Return [X, Y] of the center of cell containing provided text 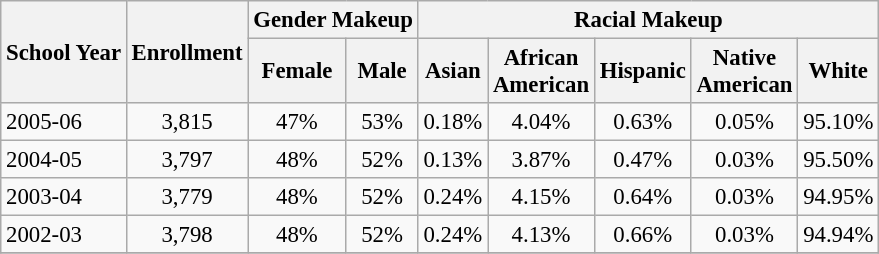
94.95% [838, 197]
2002-03 [64, 235]
0.63% [642, 122]
4.13% [542, 235]
African American [542, 72]
47% [297, 122]
0.64% [642, 197]
3.87% [542, 160]
4.04% [542, 122]
94.94% [838, 235]
3,815 [187, 122]
Male [382, 72]
0.47% [642, 160]
Hispanic [642, 72]
3,798 [187, 235]
0.18% [452, 122]
3,797 [187, 160]
3,779 [187, 197]
White [838, 72]
Enrollment [187, 52]
0.66% [642, 235]
Asian [452, 72]
Gender Makeup [333, 20]
53% [382, 122]
2004-05 [64, 160]
95.50% [838, 160]
0.13% [452, 160]
95.10% [838, 122]
4.15% [542, 197]
Native American [744, 72]
Racial Makeup [648, 20]
2005-06 [64, 122]
Female [297, 72]
School Year [64, 52]
2003-04 [64, 197]
0.05% [744, 122]
